Detect which cell encompasses the target text, then output its [x, y] center coordinate. 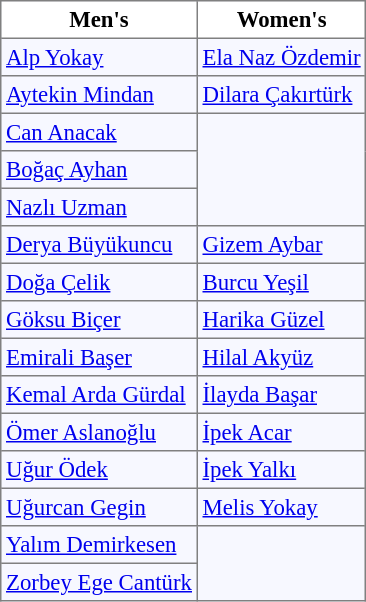
Nazlı Uzman [99, 207]
Dilara Çakırtürk [282, 95]
Women's [282, 20]
Gizem Aybar [282, 245]
Can Anacak [99, 132]
Kemal Arda Gürdal [99, 395]
Göksu Biçer [99, 320]
Zorbey Ege Cantürk [99, 582]
Uğurcan Gegin [99, 507]
Boğaç Ayhan [99, 170]
Men's [99, 20]
Uğur Ödek [99, 470]
Melis Yokay [282, 507]
Ela Naz Özdemir [282, 57]
İpek Yalkı [282, 470]
İlayda Başar [282, 395]
Aytekin Mindan [99, 95]
İpek Acar [282, 432]
Ömer Aslanoğlu [99, 432]
Doğa Çelik [99, 282]
Yalım Demirkesen [99, 545]
Hilal Akyüz [282, 357]
Alp Yokay [99, 57]
Emirali Başer [99, 357]
Derya Büyükuncu [99, 245]
Burcu Yeşil [282, 282]
Harika Güzel [282, 320]
